Identify which cell holds the provided text, then report its (X, Y) central coordinate. 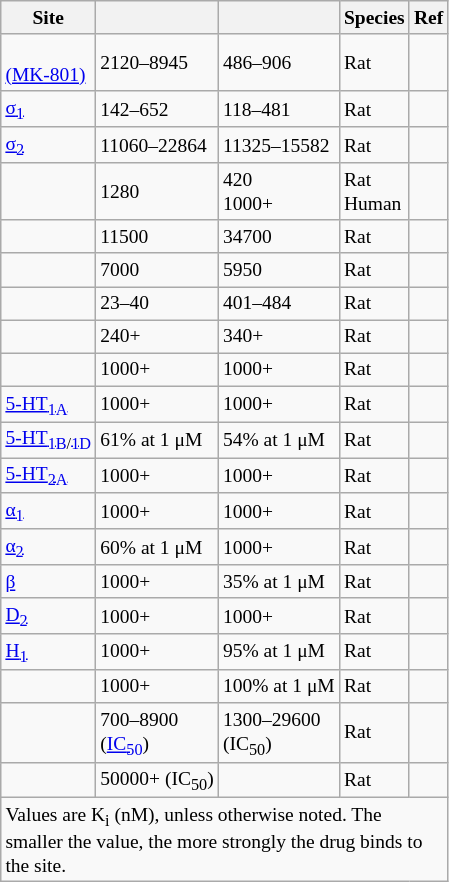
100% at 1 μM (278, 686)
7000 (158, 270)
11060–22864 (158, 145)
11325–15582 (278, 145)
142–652 (158, 109)
α1 (48, 511)
σ2 (48, 145)
401–484 (278, 302)
700–8900(IC50) (158, 733)
118–481 (278, 109)
RatHuman (374, 192)
11500 (158, 236)
Site (48, 18)
Species (374, 18)
Ref (428, 18)
240+ (158, 336)
35% at 1 μM (278, 582)
340+ (278, 336)
5950 (278, 270)
54% at 1 μM (278, 440)
(MK-801) (48, 62)
1280 (158, 192)
D2 (48, 616)
486–906 (278, 62)
4201000+ (278, 192)
5-HT1B/1D (48, 440)
2120–8945 (158, 62)
β (48, 582)
95% at 1 μM (278, 652)
50000+ (IC50) (158, 780)
1300–29600(IC50) (278, 733)
Values are Ki (nM), unless otherwise noted. The smaller the value, the more strongly the drug binds to the site. (224, 840)
23–40 (158, 302)
34700 (278, 236)
σ1 (48, 109)
5-HT1A (48, 404)
5-HT2A (48, 476)
60% at 1 μM (158, 547)
H1 (48, 652)
61% at 1 μM (158, 440)
α2 (48, 547)
